Search for the cell housing the specified text and yield its [x, y] center coordinate. 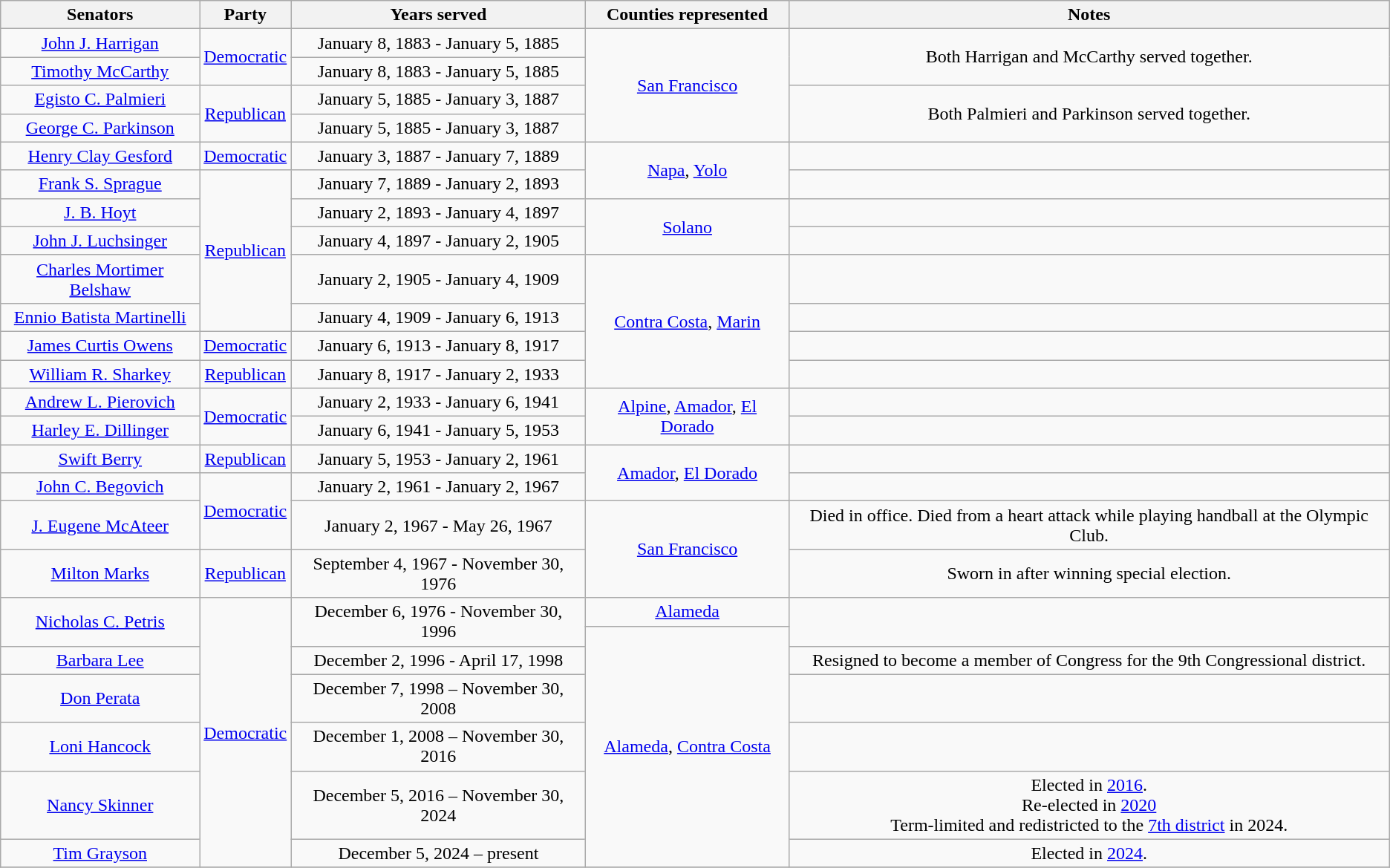
Swift Berry [100, 459]
January 7, 1889 - January 2, 1893 [438, 184]
Barbara Lee [100, 660]
Harley E. Dillinger [100, 431]
December 2, 1996 - April 17, 1998 [438, 660]
J. B. Hoyt [100, 212]
James Curtis Owens [100, 345]
Sworn in after winning special election. [1089, 573]
Timothy McCarthy [100, 71]
Henry Clay Gesford [100, 156]
December 1, 2008 – November 30, 2016 [438, 747]
Loni Hancock [100, 747]
December 7, 1998 – November 30, 2008 [438, 698]
J. Eugene McAteer [100, 526]
Andrew L. Pierovich [100, 402]
January 2, 1905 - January 4, 1909 [438, 279]
Amador, El Dorado [688, 473]
January 2, 1961 - January 2, 1967 [438, 487]
John J. Harrigan [100, 43]
January 5, 1953 - January 2, 1961 [438, 459]
Egisto C. Palmieri [100, 99]
William R. Sharkey [100, 373]
January 2, 1933 - January 6, 1941 [438, 402]
Alpine, Amador, El Dorado [688, 417]
Charles Mortimer Belshaw [100, 279]
Both Palmieri and Parkinson served together. [1089, 114]
Senators [100, 15]
January 6, 1913 - January 8, 1917 [438, 345]
Tim Grayson [100, 853]
John C. Begovich [100, 487]
Frank S. Sprague [100, 184]
Alameda [688, 612]
January 4, 1897 - January 2, 1905 [438, 241]
December 5, 2024 – present [438, 853]
Nicholas C. Petris [100, 622]
Party [245, 15]
Alameda, Contra Costa [688, 747]
January 2, 1967 - May 26, 1967 [438, 526]
Resigned to become a member of Congress for the 9th Congressional district. [1089, 660]
Both Harrigan and McCarthy served together. [1089, 57]
Milton Marks [100, 573]
December 5, 2016 – November 30, 2024 [438, 805]
George C. Parkinson [100, 128]
Elected in 2016.Re-elected in 2020Term-limited and redistricted to the 7th district in 2024. [1089, 805]
January 4, 1909 - January 6, 1913 [438, 317]
December 6, 1976 - November 30, 1996 [438, 622]
Elected in 2024. [1089, 853]
Don Perata [100, 698]
Solano [688, 226]
Ennio Batista Martinelli [100, 317]
January 6, 1941 - January 5, 1953 [438, 431]
Years served [438, 15]
September 4, 1967 - November 30, 1976 [438, 573]
Died in office. Died from a heart attack while playing handball at the Olympic Club. [1089, 526]
Napa, Yolo [688, 170]
Notes [1089, 15]
Nancy Skinner [100, 805]
Contra Costa, Marin [688, 321]
Counties represented [688, 15]
John J. Luchsinger [100, 241]
January 2, 1893 - January 4, 1897 [438, 212]
January 8, 1917 - January 2, 1933 [438, 373]
January 3, 1887 - January 7, 1889 [438, 156]
